For the text-containing cell, return its midpoint in [X, Y] coordinate format. 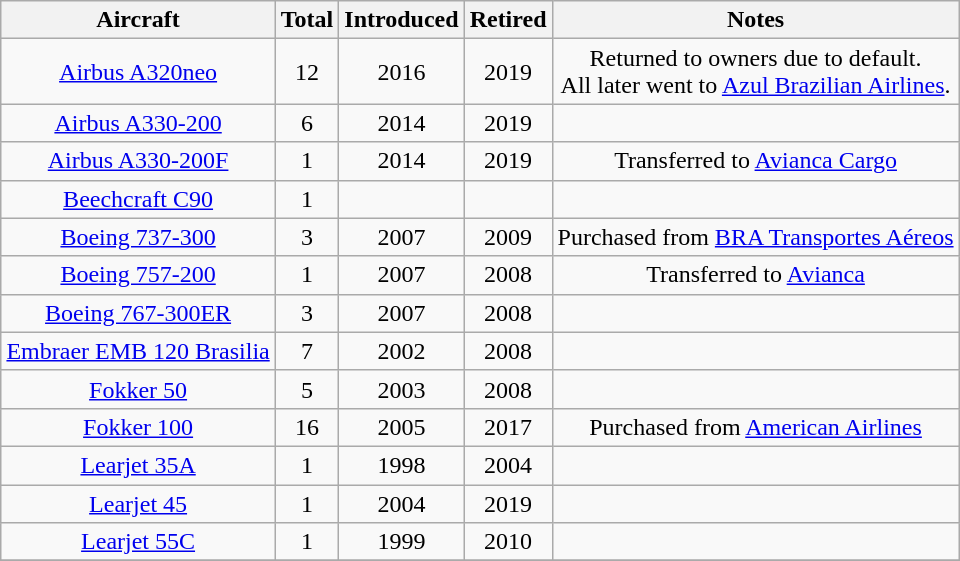
2017 [508, 427]
Introduced [402, 20]
Fokker 100 [138, 427]
Boeing 737-300 [138, 237]
2003 [402, 389]
Boeing 767-300ER [138, 313]
1999 [402, 542]
6 [307, 123]
2010 [508, 542]
2002 [402, 351]
Purchased from BRA Transportes Aéreos [756, 237]
Aircraft [138, 20]
Transferred to Avianca [756, 275]
Notes [756, 20]
Airbus A330-200F [138, 161]
Returned to owners due to default. All later went to Azul Brazilian Airlines. [756, 72]
2009 [508, 237]
5 [307, 389]
12 [307, 72]
2005 [402, 427]
Transferred to Avianca Cargo [756, 161]
Learjet 35A [138, 465]
Fokker 50 [138, 389]
16 [307, 427]
Total [307, 20]
Learjet 45 [138, 503]
Airbus A330-200 [138, 123]
Learjet 55C [138, 542]
1998 [402, 465]
Retired [508, 20]
Purchased from American Airlines [756, 427]
2016 [402, 72]
Boeing 757-200 [138, 275]
7 [307, 351]
Beechcraft C90 [138, 199]
Embraer EMB 120 Brasilia [138, 351]
Airbus A320neo [138, 72]
